Pinpoint the cell where the given text exists, returning its [x, y] midpoint coordinate. 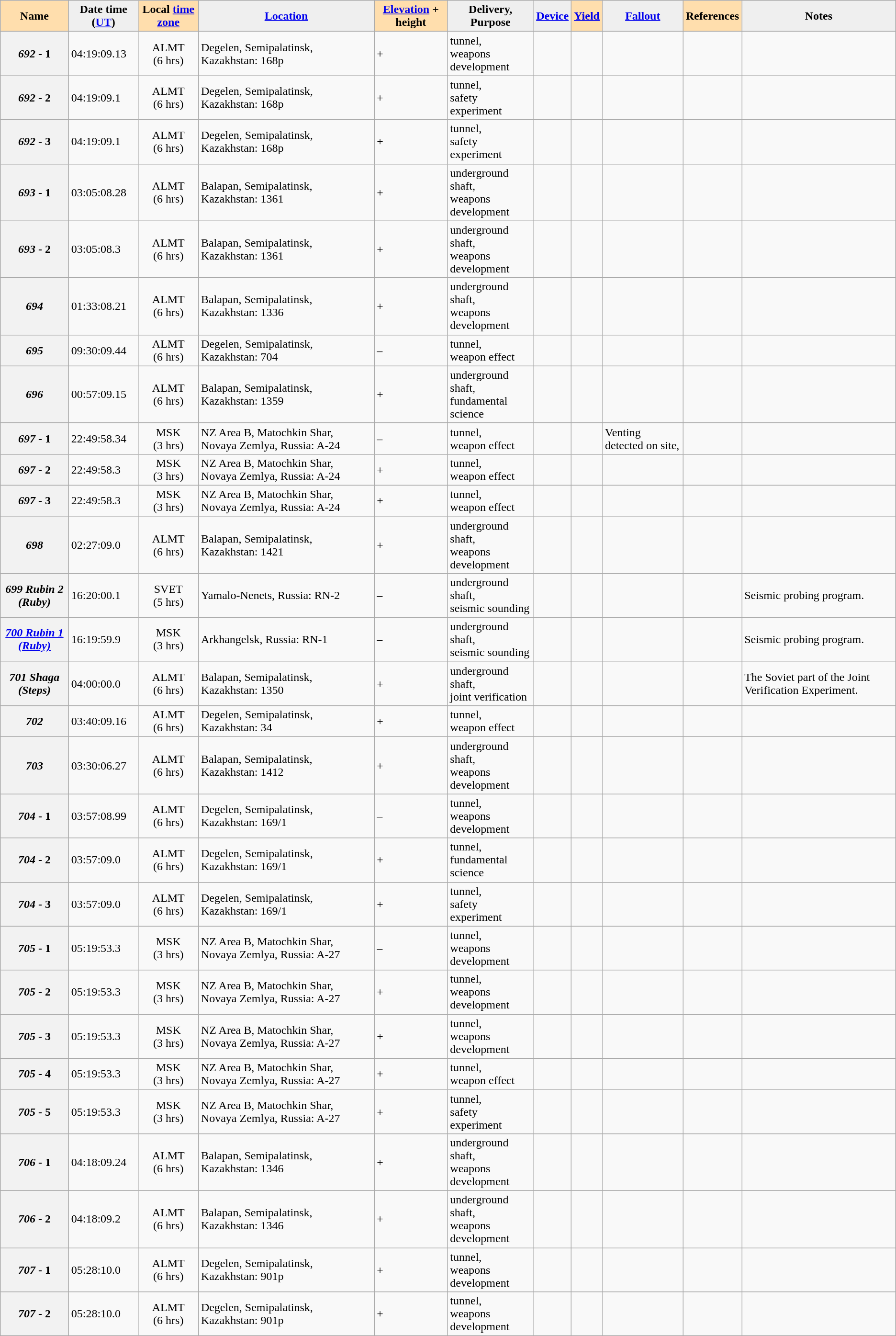
699 Rubin 2 (Ruby) [34, 596]
Balapan, Semipalatinsk, Kazakhstan: 1336 [286, 306]
701 Shaga (Steps) [34, 684]
04:00:00.0 [103, 684]
693 - 2 [34, 249]
Venting detected on site, [642, 439]
706 - 1 [34, 1162]
702 [34, 721]
707 - 1 [34, 1270]
703 [34, 765]
04:18:09.2 [103, 1219]
03:30:06.27 [103, 765]
Date time (UT) [103, 16]
Fallout [642, 16]
22:49:58.34 [103, 439]
704 - 1 [34, 816]
SVET (5 hrs) [168, 596]
01:33:08.21 [103, 306]
706 - 2 [34, 1219]
705 - 2 [34, 992]
16:20:00.1 [103, 596]
References [712, 16]
Balapan, Semipalatinsk, Kazakhstan: 1359 [286, 395]
Name [34, 16]
705 - 5 [34, 1111]
Delivery, Purpose [491, 16]
692 - 1 [34, 54]
Balapan, Semipalatinsk, Kazakhstan: 1421 [286, 545]
Balapan, Semipalatinsk, Kazakhstan: 1412 [286, 765]
697 - 3 [34, 501]
03:05:08.28 [103, 192]
697 - 1 [34, 439]
03:40:09.16 [103, 721]
Arkhangelsk, Russia: RN-1 [286, 640]
00:57:09.15 [103, 395]
693 - 1 [34, 192]
704 - 2 [34, 860]
underground shaft,fundamental science [491, 395]
695 [34, 351]
03:57:08.99 [103, 816]
The Soviet part of the Joint Verification Experiment. [819, 684]
694 [34, 306]
16:19:59.9 [103, 640]
underground shaft,joint verification [491, 684]
Degelen, Semipalatinsk, Kazakhstan: 704 [286, 351]
Yield [587, 16]
704 - 3 [34, 904]
Balapan, Semipalatinsk, Kazakhstan: 1350 [286, 684]
03:05:08.3 [103, 249]
Notes [819, 16]
697 - 2 [34, 469]
Elevation + height [411, 16]
02:27:09.0 [103, 545]
tunnel,fundamental science [491, 860]
04:19:09.13 [103, 54]
Device [552, 16]
705 - 3 [34, 1036]
692 - 2 [34, 98]
692 - 3 [34, 142]
698 [34, 545]
705 - 1 [34, 948]
Degelen, Semipalatinsk, Kazakhstan: 34 [286, 721]
705 - 4 [34, 1074]
696 [34, 395]
Yamalo-Nenets, Russia: RN-2 [286, 596]
700 Rubin 1 (Ruby) [34, 640]
707 - 2 [34, 1314]
04:18:09.24 [103, 1162]
09:30:09.44 [103, 351]
Local time zone [168, 16]
Location [286, 16]
